Search for the cell housing the specified text and yield its [x, y] center coordinate. 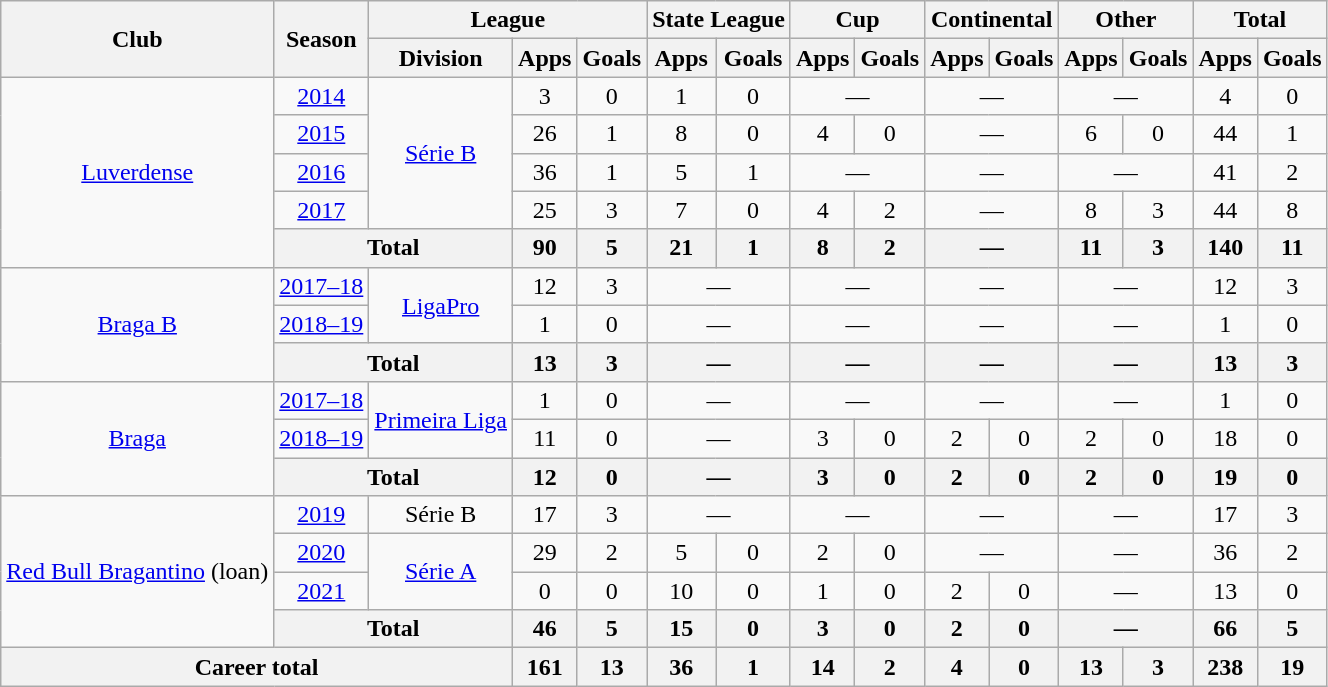
2021 [322, 591]
18 [1225, 438]
6 [1091, 134]
Other [1126, 20]
Season [322, 39]
21 [682, 248]
140 [1225, 248]
25 [545, 210]
26 [545, 134]
Career total [257, 667]
2016 [322, 172]
161 [545, 667]
Primeira Liga [441, 419]
Braga B [138, 324]
2014 [322, 96]
2019 [322, 515]
15 [682, 629]
Division [441, 58]
2020 [322, 553]
Luverdense [138, 172]
46 [545, 629]
League [508, 20]
41 [1225, 172]
Club [138, 39]
Cup [857, 20]
Continental [992, 20]
14 [822, 667]
Red Bull Bragantino (loan) [138, 572]
Série A [441, 572]
10 [682, 591]
238 [1225, 667]
7 [682, 210]
2015 [322, 134]
90 [545, 248]
LigaPro [441, 305]
66 [1225, 629]
29 [545, 553]
2017 [322, 210]
Braga [138, 438]
State League [719, 20]
